Find where the given text appears and provide that cell's center as [X, Y] coordinate. 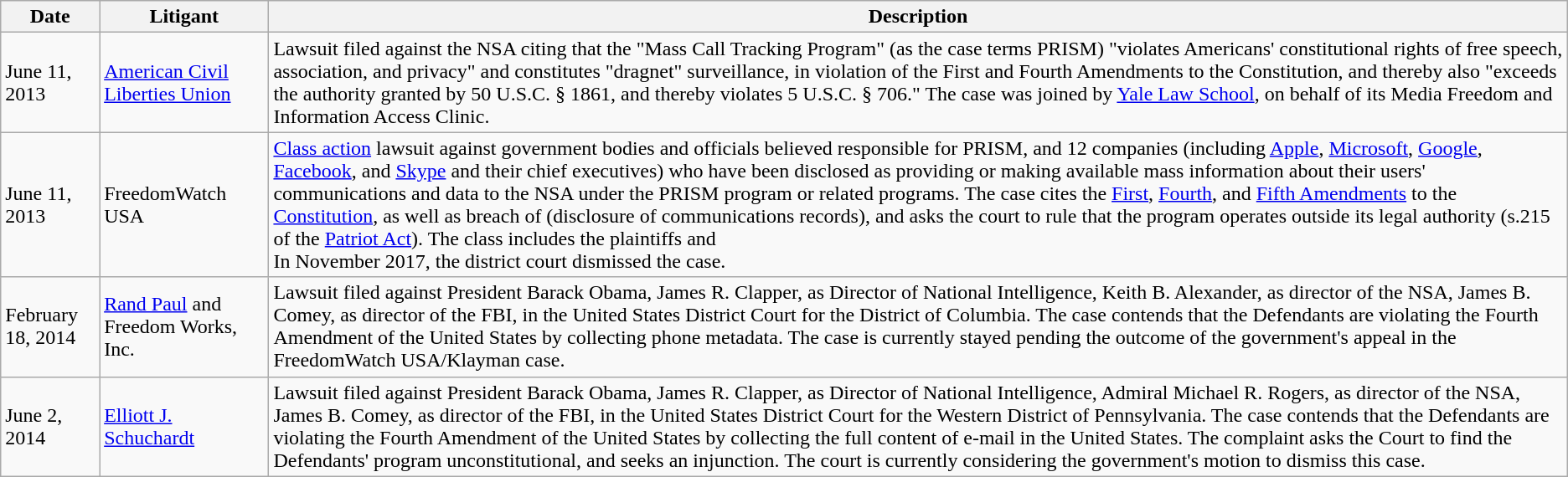
February 18, 2014 [50, 326]
American Civil Liberties Union [184, 82]
Litigant [184, 17]
Elliott J. Schuchardt [184, 427]
Description [918, 17]
Date [50, 17]
Rand Paul and Freedom Works, Inc. [184, 326]
June 2, 2014 [50, 427]
FreedomWatch USA [184, 204]
